Locate the cell with the specified text and output its (X, Y) center coordinate. 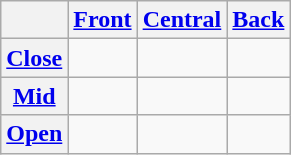
Front (102, 20)
Central (182, 20)
Mid (34, 96)
Open (34, 134)
Back (258, 20)
Close (34, 58)
